Output the (X, Y) coordinate of the center of the cell containing the given text.  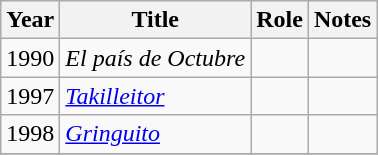
Role (280, 20)
1997 (30, 96)
Title (156, 20)
Year (30, 20)
1990 (30, 58)
Notes (342, 20)
Takilleitor (156, 96)
Gringuito (156, 134)
El país de Octubre (156, 58)
1998 (30, 134)
